Extract the [X, Y] coordinate from the center of the cell holding the provided text.  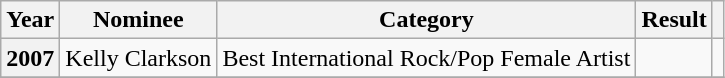
Nominee [138, 20]
2007 [30, 58]
Best International Rock/Pop Female Artist [426, 58]
Category [426, 20]
Year [30, 20]
Result [674, 20]
Kelly Clarkson [138, 58]
